Return (X, Y) of the center of cell containing provided text 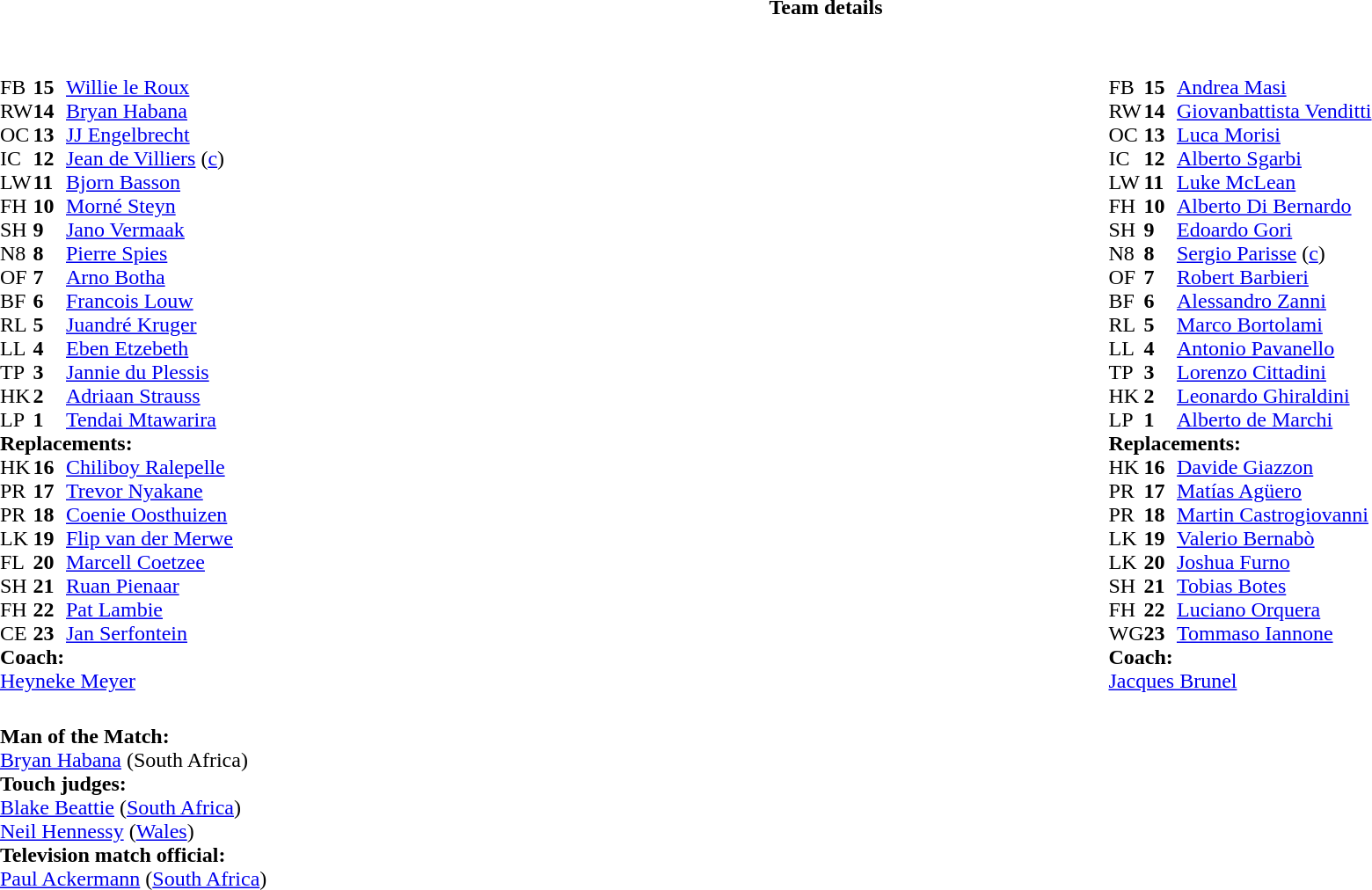
Pierre Spies (150, 253)
Matías Agüero (1274, 491)
Marco Bortolami (1274, 325)
Alberto Sgarbi (1274, 158)
Coenie Oosthuizen (150, 515)
Alessandro Zanni (1274, 301)
Giovanbattista Venditti (1274, 111)
Davide Giazzon (1274, 468)
Flip van der Merwe (150, 538)
Willie le Roux (150, 88)
Valerio Bernabò (1274, 538)
Tobias Botes (1274, 586)
Chiliboy Ralepelle (150, 468)
Luke McLean (1274, 183)
Alberto Di Bernardo (1274, 206)
Joshua Furno (1274, 563)
Jano Vermaak (150, 230)
Tendai Mtawarira (150, 420)
CE (17, 633)
Jacques Brunel (1240, 681)
Pat Lambie (150, 610)
Eben Etzebeth (150, 348)
FL (17, 563)
Jannie du Plessis (150, 373)
Luciano Orquera (1274, 610)
Morné Steyn (150, 206)
Jean de Villiers (c) (150, 158)
Antonio Pavanello (1274, 348)
Edoardo Gori (1274, 230)
WG (1126, 633)
Sergio Parisse (c) (1274, 253)
Alberto de Marchi (1274, 420)
Jan Serfontein (150, 633)
Trevor Nyakane (150, 491)
Adriaan Strauss (150, 396)
Bryan Habana (150, 111)
JJ Engelbrecht (150, 135)
Ruan Pienaar (150, 586)
Martin Castrogiovanni (1274, 515)
Juandré Kruger (150, 325)
Heyneke Meyer (116, 681)
Bjorn Basson (150, 183)
Tommaso Iannone (1274, 633)
Robert Barbieri (1274, 278)
Lorenzo Cittadini (1274, 373)
Luca Morisi (1274, 135)
Andrea Masi (1274, 88)
Leonardo Ghiraldini (1274, 396)
Marcell Coetzee (150, 563)
Francois Louw (150, 301)
Arno Botha (150, 278)
